Determine the [X, Y] coordinate at the center of the cell enclosing the given text.  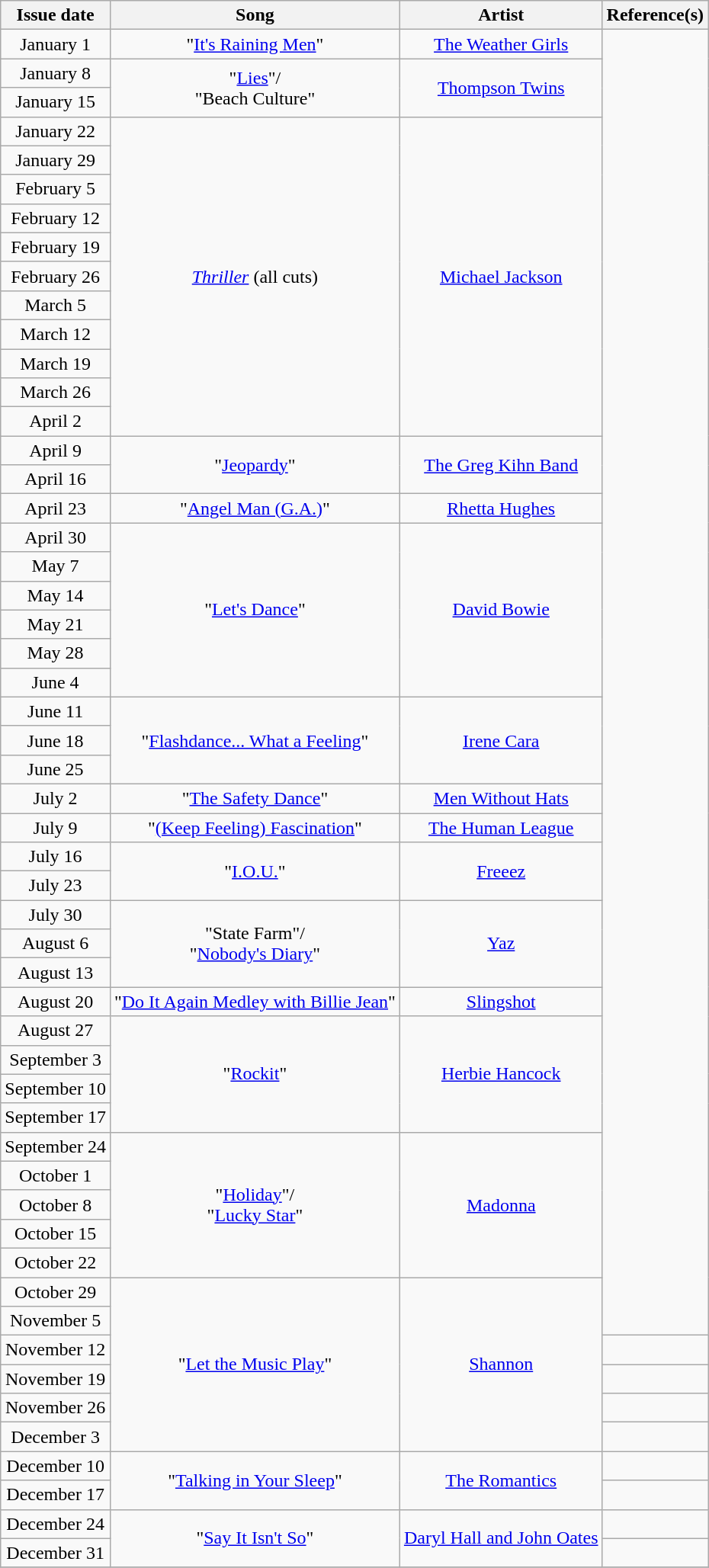
November 5 [56, 1321]
January 22 [56, 131]
"(Keep Feeling) Fascination" [255, 827]
August 27 [56, 1031]
Michael Jackson [501, 276]
June 18 [56, 740]
September 10 [56, 1089]
October 8 [56, 1204]
"The Safety Dance" [255, 798]
April 2 [56, 422]
June 25 [56, 769]
December 31 [56, 1553]
Thompson Twins [501, 88]
"I.O.U." [255, 871]
"Do It Again Medley with Billie Jean" [255, 1002]
November 12 [56, 1350]
Irene Cara [501, 740]
Shannon [501, 1364]
December 3 [56, 1437]
Men Without Hats [501, 798]
August 13 [56, 973]
February 5 [56, 189]
July 23 [56, 886]
Thriller (all cuts) [255, 276]
January 8 [56, 73]
October 1 [56, 1175]
"It's Raining Men" [255, 44]
"Say It Isn't So" [255, 1538]
David Bowie [501, 610]
The Weather Girls [501, 44]
February 19 [56, 247]
April 23 [56, 508]
"Lies"/"Beach Culture" [255, 88]
"Let the Music Play" [255, 1364]
May 7 [56, 566]
March 19 [56, 364]
Herbie Hancock [501, 1074]
February 12 [56, 218]
Slingshot [501, 1002]
July 16 [56, 857]
December 24 [56, 1524]
The Greg Kihn Band [501, 465]
April 16 [56, 479]
May 28 [56, 653]
Issue date [56, 15]
January 1 [56, 44]
The Romantics [501, 1480]
June 11 [56, 711]
July 2 [56, 798]
April 9 [56, 451]
Madonna [501, 1204]
February 26 [56, 276]
"Let's Dance" [255, 610]
The Human League [501, 827]
January 29 [56, 160]
"Angel Man (G.A.)" [255, 508]
"Flashdance... What a Feeling" [255, 740]
December 17 [56, 1495]
December 10 [56, 1466]
January 15 [56, 102]
"Jeopardy" [255, 465]
March 5 [56, 305]
Freeez [501, 871]
Artist [501, 15]
October 15 [56, 1233]
"Rockit" [255, 1074]
"State Farm"/"Nobody's Diary" [255, 944]
Reference(s) [656, 15]
Yaz [501, 944]
August 6 [56, 944]
November 19 [56, 1379]
November 26 [56, 1408]
March 26 [56, 393]
October 22 [56, 1262]
July 30 [56, 915]
Song [255, 15]
"Holiday"/"Lucky Star" [255, 1204]
March 12 [56, 334]
August 20 [56, 1002]
September 24 [56, 1146]
May 14 [56, 595]
Rhetta Hughes [501, 508]
"Talking in Your Sleep" [255, 1480]
July 9 [56, 827]
April 30 [56, 537]
Daryl Hall and John Oates [501, 1538]
September 3 [56, 1060]
September 17 [56, 1117]
May 21 [56, 624]
October 29 [56, 1292]
June 4 [56, 682]
